For the text-containing cell, return its midpoint in (X, Y) coordinate format. 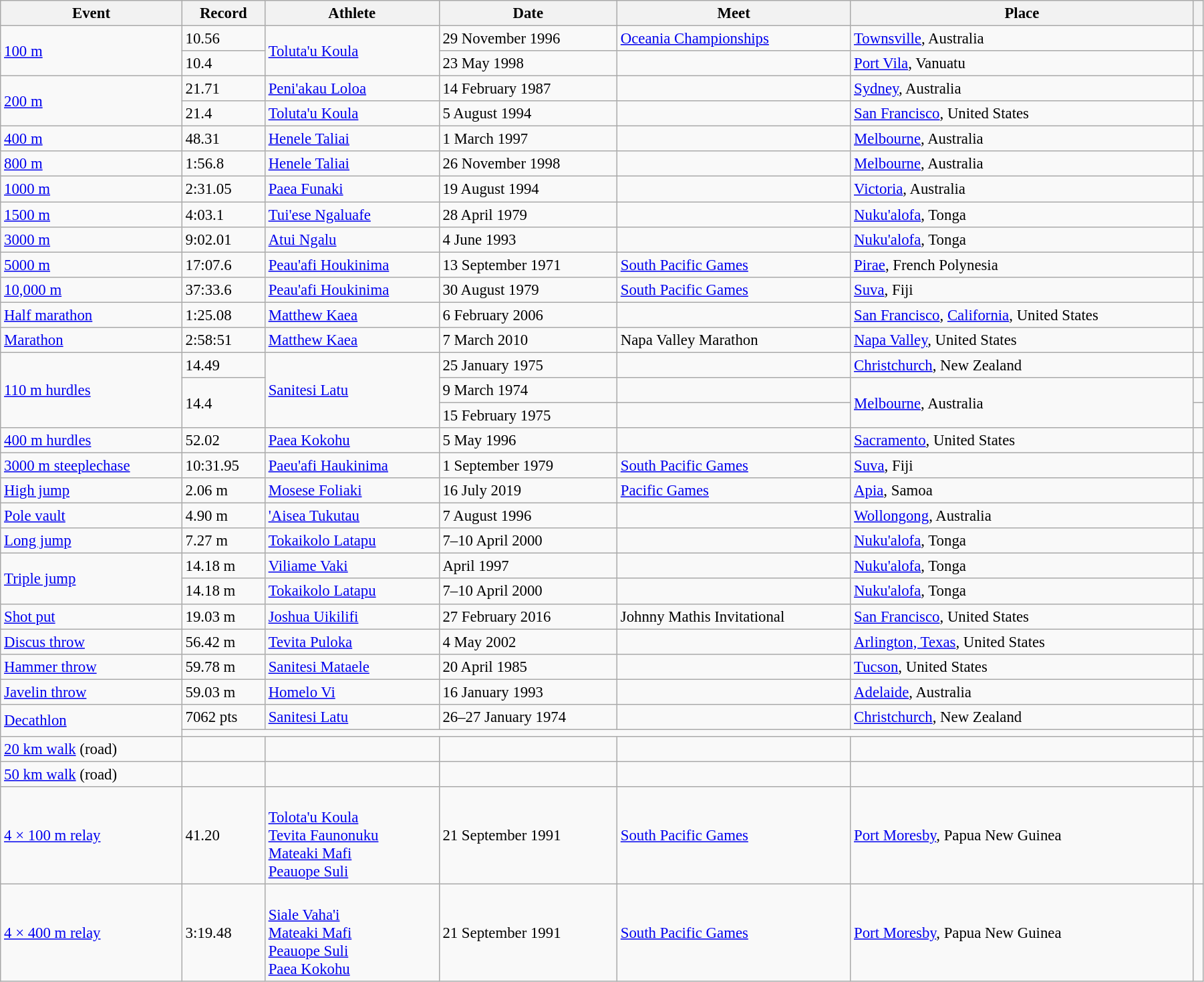
10:31.95 (223, 466)
Tolota'u KoulaTevita FaunonukuMateaki MafiPeauope Suli (351, 836)
Date (528, 13)
23 May 1998 (528, 64)
14 February 1987 (528, 89)
1 September 1979 (528, 466)
27 February 2016 (528, 616)
Atui Ngalu (351, 239)
4 × 400 m relay (92, 933)
Half marathon (92, 315)
16 July 2019 (528, 491)
1 March 1997 (528, 139)
Pacific Games (734, 491)
Tucson, United States (1022, 666)
25 January 1975 (528, 365)
56.42 m (223, 642)
16 January 1993 (528, 692)
Apia, Samoa (1022, 491)
Marathon (92, 340)
Javelin throw (92, 692)
April 1997 (528, 566)
52.02 (223, 441)
19.03 m (223, 616)
Paeu'afi Haukinima (351, 466)
17:07.6 (223, 265)
4:03.1 (223, 215)
Meet (734, 13)
37:33.6 (223, 289)
9 March 1974 (528, 390)
Event (92, 13)
San Francisco, California, United States (1022, 315)
Napa Valley, United States (1022, 340)
Tevita Puloka (351, 642)
7062 pts (223, 717)
400 m hurdles (92, 441)
Homelo Vi (351, 692)
Oceania Championships (734, 39)
Johnny Mathis Invitational (734, 616)
400 m (92, 139)
29 November 1996 (528, 39)
3:19.48 (223, 933)
2:58:51 (223, 340)
Sydney, Australia (1022, 89)
Arlington, Texas, United States (1022, 642)
4 × 100 m relay (92, 836)
Athlete (351, 13)
Wollongong, Australia (1022, 516)
50 km walk (road) (92, 774)
28 April 1979 (528, 215)
1:25.08 (223, 315)
Port Vila, Vanuatu (1022, 64)
Viliame Vaki (351, 566)
3000 m (92, 239)
Discus throw (92, 642)
5 August 1994 (528, 114)
1:56.8 (223, 164)
59.78 m (223, 666)
Mosese Foliaki (351, 491)
Townsville, Australia (1022, 39)
Adelaide, Australia (1022, 692)
20 April 1985 (528, 666)
Hammer throw (92, 666)
21.71 (223, 89)
9:02.01 (223, 239)
Peni'akau Loloa (351, 89)
13 September 1971 (528, 265)
4 June 1993 (528, 239)
41.20 (223, 836)
Sanitesi Mataele (351, 666)
1000 m (92, 189)
4.90 m (223, 516)
26 November 1998 (528, 164)
Place (1022, 13)
7 March 2010 (528, 340)
Sacramento, United States (1022, 441)
200 m (92, 102)
High jump (92, 491)
5 May 1996 (528, 441)
Napa Valley Marathon (734, 340)
Decathlon (92, 721)
20 km walk (road) (92, 749)
Joshua Uikilifi (351, 616)
2.06 m (223, 491)
Siale Vaha'iMateaki MafiPeauope SuliPaea Kokohu (351, 933)
Shot put (92, 616)
19 August 1994 (528, 189)
7 August 1996 (528, 516)
1500 m (92, 215)
Pole vault (92, 516)
59.03 m (223, 692)
Victoria, Australia (1022, 189)
2:31.05 (223, 189)
Triple jump (92, 579)
10.56 (223, 39)
21.4 (223, 114)
110 m hurdles (92, 390)
Long jump (92, 541)
'Aisea Tukutau (351, 516)
48.31 (223, 139)
Paea Kokohu (351, 441)
Pirae, French Polynesia (1022, 265)
10,000 m (92, 289)
Tui'ese Ngaluafe (351, 215)
14.4 (223, 402)
Paea Funaki (351, 189)
15 February 1975 (528, 415)
5000 m (92, 265)
10.4 (223, 64)
30 August 1979 (528, 289)
14.49 (223, 365)
26–27 January 1974 (528, 717)
4 May 2002 (528, 642)
7.27 m (223, 541)
100 m (92, 51)
800 m (92, 164)
3000 m steeplechase (92, 466)
Record (223, 13)
6 February 2006 (528, 315)
